Determine the (x, y) coordinate at the center of the cell enclosing the given text.  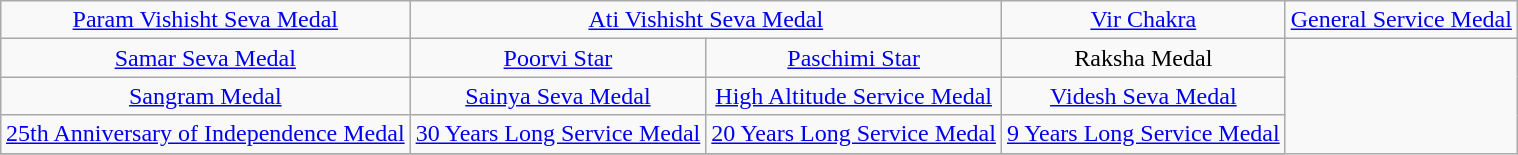
Samar Seva Medal (206, 58)
Raksha Medal (1143, 58)
20 Years Long Service Medal (854, 134)
Param Vishisht Seva Medal (206, 20)
Sangram Medal (206, 96)
Ati Vishisht Seva Medal (706, 20)
High Altitude Service Medal (854, 96)
Paschimi Star (854, 58)
25th Anniversary of Independence Medal (206, 134)
Sainya Seva Medal (558, 96)
30 Years Long Service Medal (558, 134)
Vir Chakra (1143, 20)
General Service Medal (1401, 20)
Videsh Seva Medal (1143, 96)
9 Years Long Service Medal (1143, 134)
Poorvi Star (558, 58)
